Return [x, y] of the center of cell containing provided text 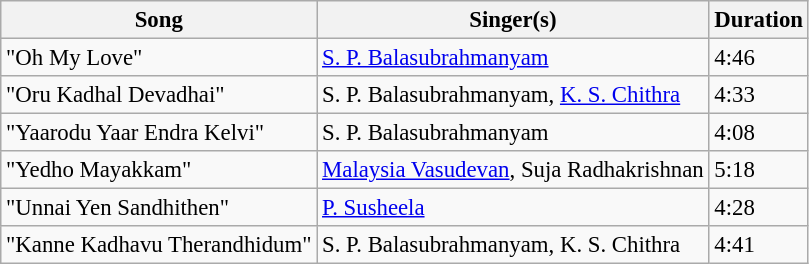
4:33 [758, 95]
4:28 [758, 208]
P. Susheela [513, 208]
"Oru Kadhal Devadhai" [159, 95]
"Yaarodu Yaar Endra Kelvi" [159, 133]
4:41 [758, 245]
"Unnai Yen Sandhithen" [159, 208]
"Yedho Mayakkam" [159, 170]
"Kanne Kadhavu Therandhidum" [159, 245]
4:08 [758, 133]
4:46 [758, 58]
Song [159, 20]
Singer(s) [513, 20]
"Oh My Love" [159, 58]
Malaysia Vasudevan, Suja Radhakrishnan [513, 170]
Duration [758, 20]
5:18 [758, 170]
